Extract the (X, Y) coordinate from the center of the cell holding the provided text.  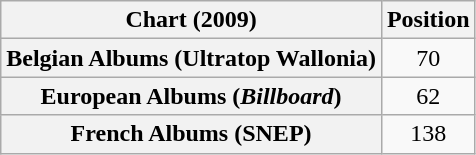
European Albums (Billboard) (192, 96)
70 (428, 58)
Chart (2009) (192, 20)
French Albums (SNEP) (192, 134)
Position (428, 20)
Belgian Albums (Ultratop Wallonia) (192, 58)
138 (428, 134)
62 (428, 96)
